Search for the cell housing the specified text and yield its (X, Y) center coordinate. 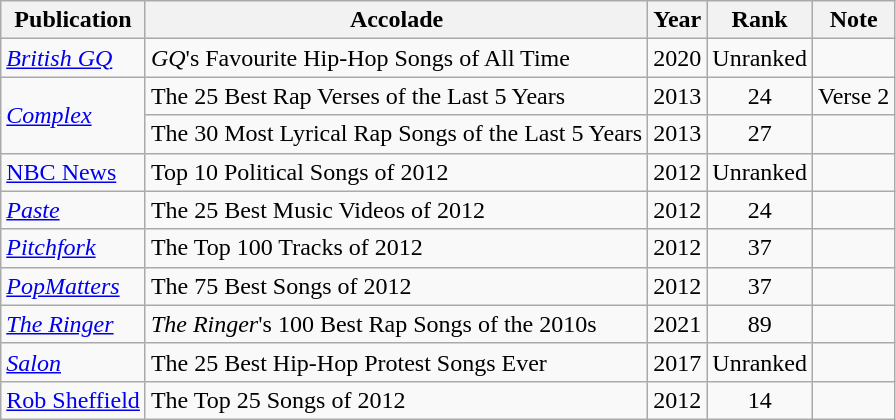
14 (760, 400)
The Top 25 Songs of 2012 (396, 400)
PopMatters (74, 286)
British GQ (74, 58)
Note (853, 20)
Paste (74, 210)
Year (678, 20)
The 30 Most Lyrical Rap Songs of the Last 5 Years (396, 134)
The 25 Best Music Videos of 2012 (396, 210)
Rank (760, 20)
Publication (74, 20)
The 25 Best Hip-Hop Protest Songs Ever (396, 362)
Accolade (396, 20)
89 (760, 324)
Rob Sheffield (74, 400)
The 75 Best Songs of 2012 (396, 286)
Salon (74, 362)
The Top 100 Tracks of 2012 (396, 248)
2020 (678, 58)
The Ringer (74, 324)
2017 (678, 362)
The 25 Best Rap Verses of the Last 5 Years (396, 96)
Complex (74, 115)
NBC News (74, 172)
27 (760, 134)
2021 (678, 324)
The Ringer's 100 Best Rap Songs of the 2010s (396, 324)
GQ's Favourite Hip-Hop Songs of All Time (396, 58)
Verse 2 (853, 96)
Pitchfork (74, 248)
Top 10 Political Songs of 2012 (396, 172)
